Return the (x, y) coordinate for the center point of the cell that contains the specified text.  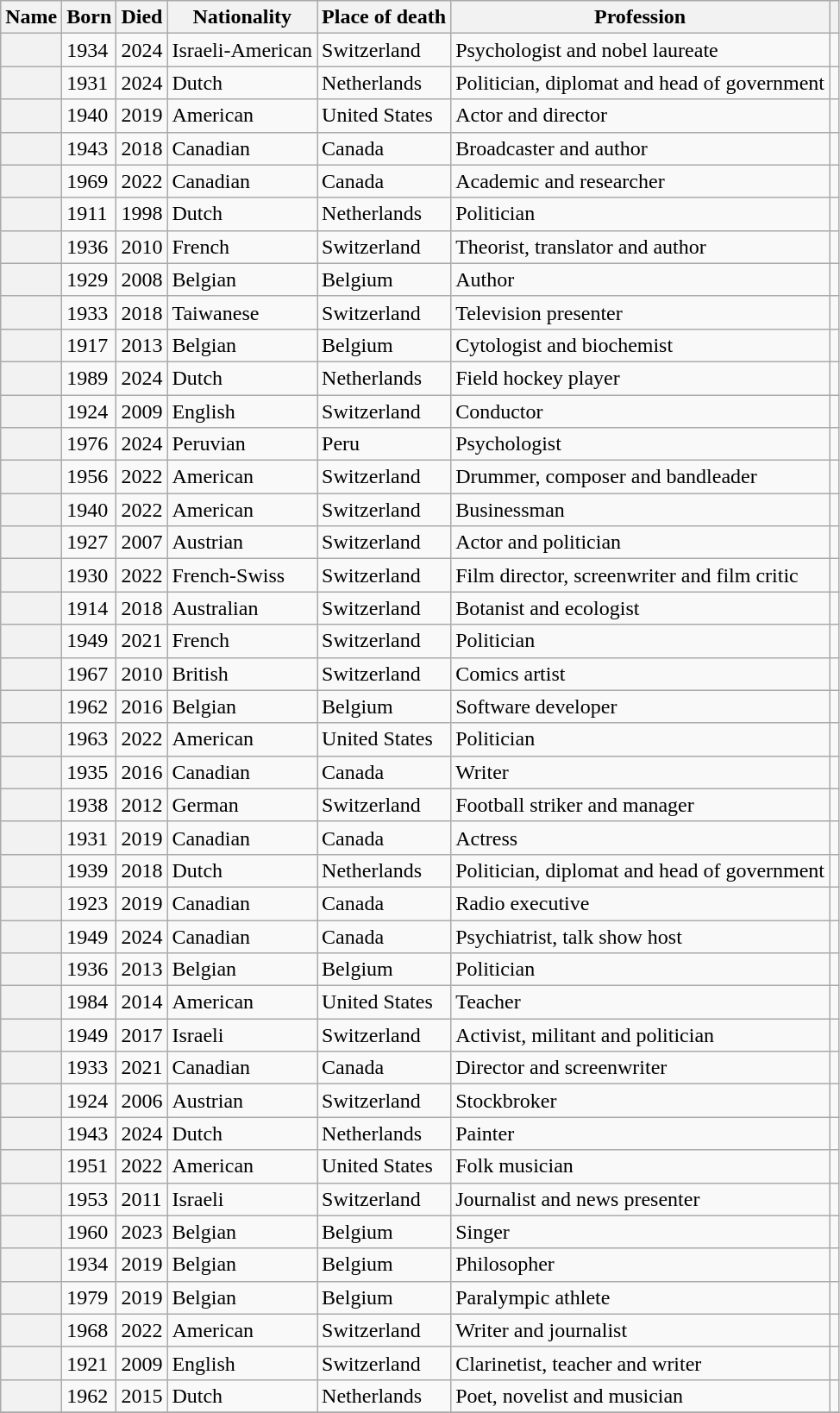
British (242, 674)
Conductor (640, 411)
Paralympic athlete (640, 1297)
Cytologist and biochemist (640, 345)
Comics artist (640, 674)
2011 (141, 1199)
1929 (90, 279)
Software developer (640, 706)
1960 (90, 1232)
Stockbroker (640, 1101)
1921 (90, 1363)
Singer (640, 1232)
1968 (90, 1330)
1984 (90, 1002)
Actress (640, 838)
1939 (90, 870)
Painter (640, 1134)
Radio executive (640, 903)
Drummer, composer and bandleader (640, 477)
Director and screenwriter (640, 1068)
Academic and researcher (640, 181)
2007 (141, 543)
Author (640, 279)
1963 (90, 739)
Writer (640, 772)
2012 (141, 805)
2015 (141, 1396)
Actor and director (640, 116)
Nationality (242, 17)
Film director, screenwriter and film critic (640, 575)
1951 (90, 1166)
1979 (90, 1297)
Clarinetist, teacher and writer (640, 1363)
Australian (242, 608)
French-Swiss (242, 575)
2017 (141, 1035)
Psychiatrist, talk show host (640, 936)
Broadcaster and author (640, 148)
2008 (141, 279)
Writer and journalist (640, 1330)
Businessman (640, 510)
Actor and politician (640, 543)
Poet, novelist and musician (640, 1396)
1935 (90, 772)
1927 (90, 543)
1911 (90, 214)
Philosopher (640, 1265)
1956 (90, 477)
1914 (90, 608)
1976 (90, 444)
1969 (90, 181)
1938 (90, 805)
Field hockey player (640, 378)
Profession (640, 17)
Name (31, 17)
Psychologist and nobel laureate (640, 50)
1930 (90, 575)
Television presenter (640, 312)
Taiwanese (242, 312)
2014 (141, 1002)
Journalist and news presenter (640, 1199)
Folk musician (640, 1166)
Peruvian (242, 444)
Football striker and manager (640, 805)
Born (90, 17)
Israeli-American (242, 50)
Theorist, translator and author (640, 247)
Place of death (385, 17)
1917 (90, 345)
Activist, militant and politician (640, 1035)
German (242, 805)
Psychologist (640, 444)
1953 (90, 1199)
Botanist and ecologist (640, 608)
2023 (141, 1232)
2006 (141, 1101)
Teacher (640, 1002)
1923 (90, 903)
1967 (90, 674)
Peru (385, 444)
1998 (141, 214)
1989 (90, 378)
Died (141, 17)
